Return the [X, Y] coordinate for the center point of the cell that contains the specified text.  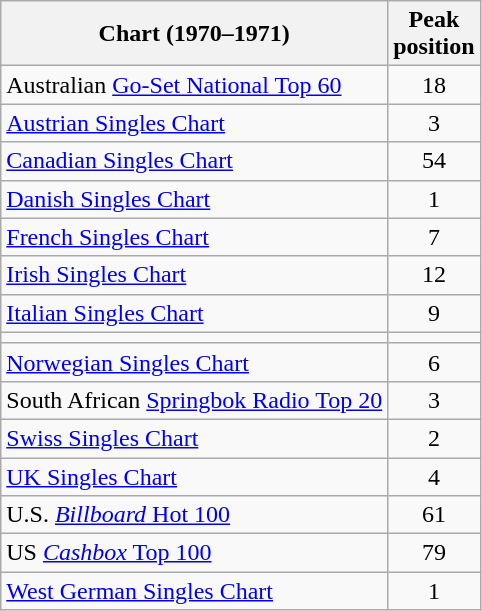
4 [434, 477]
Australian Go-Set National Top 60 [194, 85]
9 [434, 313]
French Singles Chart [194, 237]
7 [434, 237]
6 [434, 362]
UK Singles Chart [194, 477]
Swiss Singles Chart [194, 438]
61 [434, 515]
Norwegian Singles Chart [194, 362]
South African Springbok Radio Top 20 [194, 400]
2 [434, 438]
Canadian Singles Chart [194, 161]
Irish Singles Chart [194, 275]
79 [434, 553]
U.S. Billboard Hot 100 [194, 515]
18 [434, 85]
Danish Singles Chart [194, 199]
Austrian Singles Chart [194, 123]
12 [434, 275]
West German Singles Chart [194, 591]
Italian Singles Chart [194, 313]
Peakposition [434, 34]
54 [434, 161]
US Cashbox Top 100 [194, 553]
Chart (1970–1971) [194, 34]
